From the cell containing the given text, extract its center point as (X, Y) coordinate. 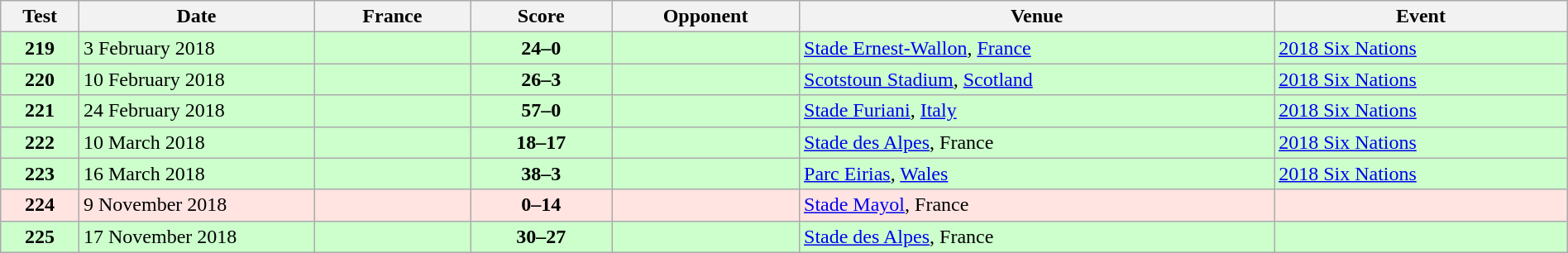
10 March 2018 (196, 142)
221 (40, 111)
26–3 (541, 79)
17 November 2018 (196, 236)
24–0 (541, 48)
Stade Furiani, Italy (1037, 111)
38–3 (541, 174)
Opponent (706, 17)
24 February 2018 (196, 111)
Scotstoun Stadium, Scotland (1037, 79)
57–0 (541, 111)
Parc Eirias, Wales (1037, 174)
Stade Ernest-Wallon, France (1037, 48)
223 (40, 174)
Stade Mayol, France (1037, 205)
224 (40, 205)
9 November 2018 (196, 205)
16 March 2018 (196, 174)
10 February 2018 (196, 79)
0–14 (541, 205)
225 (40, 236)
220 (40, 79)
Score (541, 17)
France (392, 17)
Venue (1037, 17)
Event (1421, 17)
Date (196, 17)
222 (40, 142)
3 February 2018 (196, 48)
30–27 (541, 236)
Test (40, 17)
18–17 (541, 142)
219 (40, 48)
